Provide the (X, Y) coordinate of the cell's center where the given text is located.  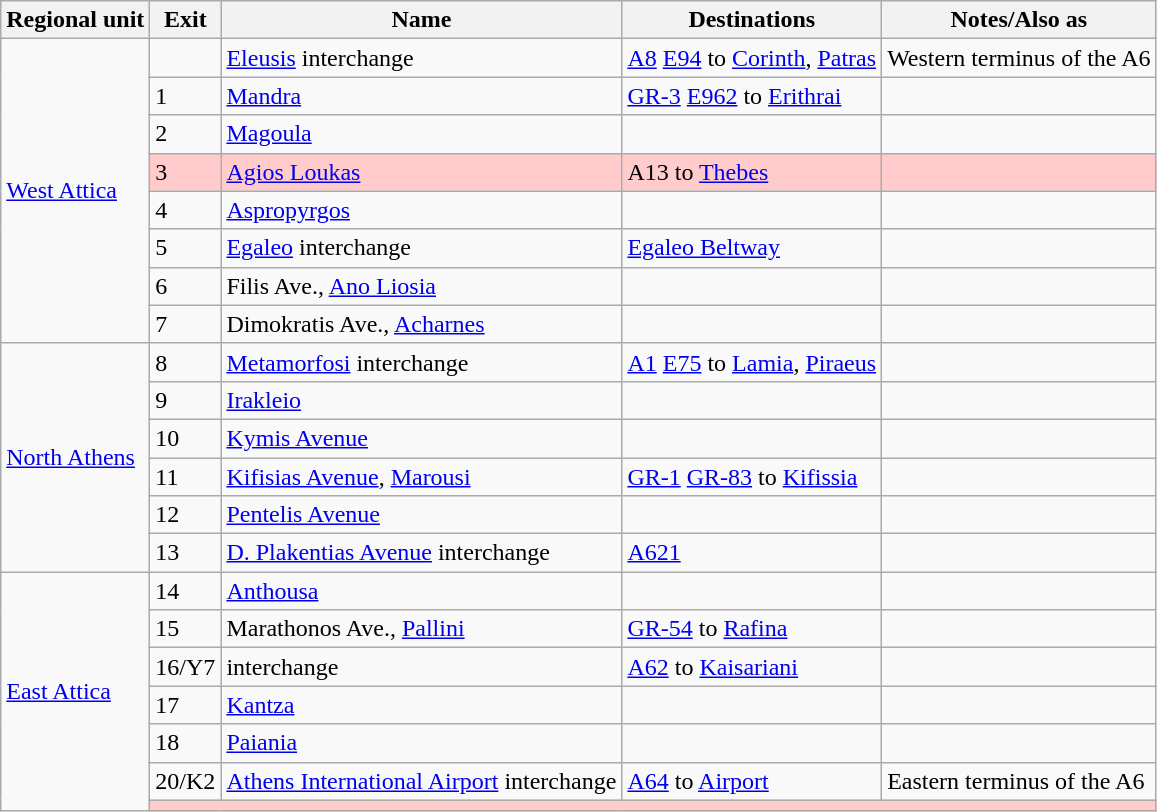
Irakleio (422, 400)
Dimokratis Ave., Acharnes (422, 324)
12 (186, 515)
GR-3 E962 to Erithrai (752, 96)
A62 to Kaisariani (752, 667)
Kymis Avenue (422, 438)
15 (186, 629)
A621 (752, 553)
6 (186, 286)
Mandra (422, 96)
Filis Ave., Ano Liosia (422, 286)
Regional unit (76, 20)
Western terminus of the A6 (1019, 58)
A13 to Thebes (752, 172)
North Athens (76, 457)
Athens International Airport interchange (422, 781)
Destinations (752, 20)
16/Y7 (186, 667)
7 (186, 324)
Egaleo Beltway (752, 248)
D. Plakentias Avenue interchange (422, 553)
17 (186, 705)
GR-1 GR-83 to Kifissia (752, 477)
Kifisias Avenue, Marousi (422, 477)
Kantza (422, 705)
Paiania (422, 743)
Notes/Also as (1019, 20)
East Attica (76, 692)
4 (186, 210)
8 (186, 362)
Anthousa (422, 591)
A8 E94 to Corinth, Patras (752, 58)
20/K2 (186, 781)
13 (186, 553)
Aspropyrgos (422, 210)
Eastern terminus of the A6 (1019, 781)
West Attica (76, 191)
2 (186, 134)
5 (186, 248)
10 (186, 438)
18 (186, 743)
Marathonos Ave., Pallini (422, 629)
1 (186, 96)
GR-54 to Rafina (752, 629)
14 (186, 591)
11 (186, 477)
Pentelis Avenue (422, 515)
interchange (422, 667)
Exit (186, 20)
Magoula (422, 134)
3 (186, 172)
Egaleo interchange (422, 248)
Metamorfosi interchange (422, 362)
Eleusis interchange (422, 58)
A64 to Airport (752, 781)
A1 E75 to Lamia, Piraeus (752, 362)
Name (422, 20)
Agios Loukas (422, 172)
9 (186, 400)
